Pinpoint the cell where the given text exists, returning its [x, y] midpoint coordinate. 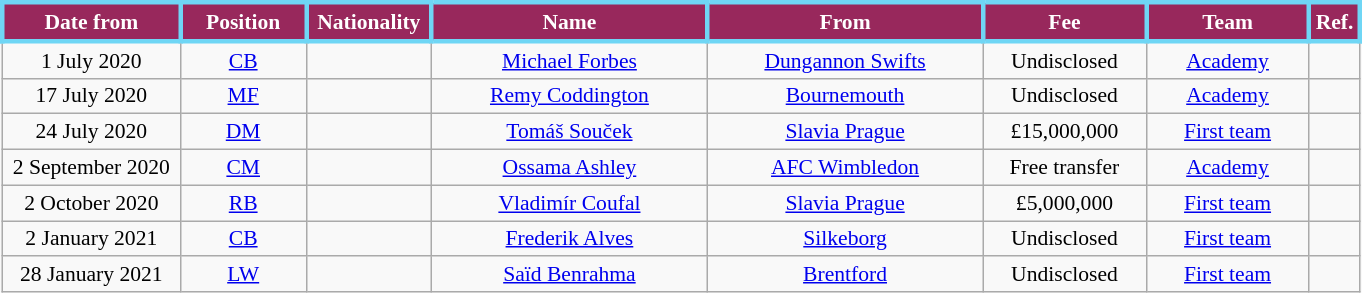
24 July 2020 [91, 132]
Brentford [845, 275]
Silkeborg [845, 239]
28 January 2021 [91, 275]
Remy Coddington [570, 96]
Ref. [1334, 22]
Vladimír Coufal [570, 203]
1 July 2020 [91, 60]
Ossama Ashley [570, 168]
2 September 2020 [91, 168]
Team [1228, 22]
Name [570, 22]
Tomáš Souček [570, 132]
Frederik Alves [570, 239]
Nationality [369, 22]
Position [243, 22]
Free transfer [1064, 168]
Michael Forbes [570, 60]
RB [243, 203]
DM [243, 132]
£15,000,000 [1064, 132]
£5,000,000 [1064, 203]
Saïd Benrahma [570, 275]
LW [243, 275]
2 October 2020 [91, 203]
AFC Wimbledon [845, 168]
MF [243, 96]
From [845, 22]
Bournemouth [845, 96]
Dungannon Swifts [845, 60]
Fee [1064, 22]
Date from [91, 22]
17 July 2020 [91, 96]
2 January 2021 [91, 239]
CM [243, 168]
